Extract the (X, Y) coordinate from the center of the cell holding the provided text.  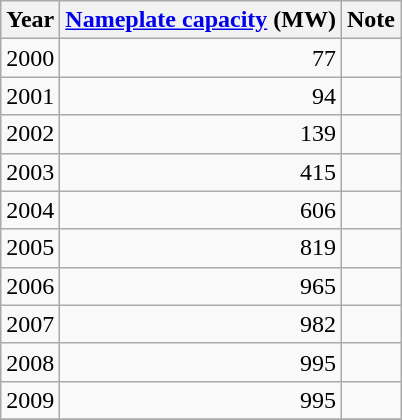
Nameplate capacity (MW) (201, 20)
982 (201, 324)
2007 (30, 324)
2002 (30, 134)
Year (30, 20)
2008 (30, 362)
2001 (30, 96)
2005 (30, 248)
2006 (30, 286)
606 (201, 210)
139 (201, 134)
819 (201, 248)
Note (370, 20)
965 (201, 286)
77 (201, 58)
2000 (30, 58)
2003 (30, 172)
2004 (30, 210)
2009 (30, 400)
94 (201, 96)
415 (201, 172)
